Detect which cell encompasses the target text, then output its [X, Y] center coordinate. 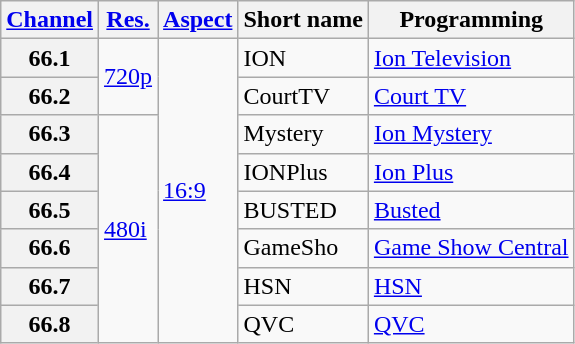
66.3 [50, 134]
BUSTED [303, 210]
480i [128, 229]
720p [128, 77]
66.4 [50, 172]
Channel [50, 20]
Res. [128, 20]
Mystery [303, 134]
CourtTV [303, 96]
66.5 [50, 210]
66.6 [50, 248]
16:9 [198, 191]
Short name [303, 20]
66.2 [50, 96]
Ion Plus [471, 172]
66.7 [50, 286]
Ion Mystery [471, 134]
Aspect [198, 20]
Programming [471, 20]
IONPlus [303, 172]
66.8 [50, 324]
GameSho [303, 248]
66.1 [50, 58]
Ion Television [471, 58]
Game Show Central [471, 248]
Court TV [471, 96]
ION [303, 58]
Busted [471, 210]
